Search for the cell housing the specified text and yield its (x, y) center coordinate. 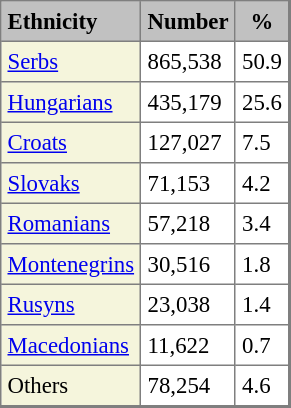
Number (188, 21)
Montenegrins (71, 264)
0.7 (262, 345)
Serbs (71, 61)
4.2 (262, 183)
1.4 (262, 304)
865,538 (188, 61)
11,622 (188, 345)
Slovaks (71, 183)
435,179 (188, 102)
7.5 (262, 142)
4.6 (262, 386)
50.9 (262, 61)
71,153 (188, 183)
3.4 (262, 223)
78,254 (188, 386)
25.6 (262, 102)
Ethnicity (71, 21)
% (262, 21)
Croats (71, 142)
1.8 (262, 264)
Romanians (71, 223)
127,027 (188, 142)
57,218 (188, 223)
Macedonians (71, 345)
Rusyns (71, 304)
Hungarians (71, 102)
Others (71, 386)
30,516 (188, 264)
23,038 (188, 304)
